Return the [x, y] coordinate for the center point of the cell that contains the specified text.  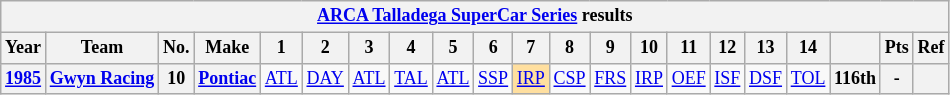
No. [176, 48]
4 [411, 48]
- [896, 78]
Gwyn Racing [102, 78]
1 [281, 48]
DSF [766, 78]
Team [102, 48]
14 [808, 48]
FRS [610, 78]
Ref [931, 48]
SSP [494, 78]
CSP [570, 78]
13 [766, 48]
5 [453, 48]
11 [688, 48]
8 [570, 48]
7 [530, 48]
ISF [728, 78]
ARCA Talladega SuperCar Series results [475, 16]
12 [728, 48]
3 [369, 48]
Pts [896, 48]
116th [856, 78]
TOL [808, 78]
TAL [411, 78]
6 [494, 48]
OEF [688, 78]
1985 [24, 78]
Year [24, 48]
DAY [325, 78]
Pontiac [228, 78]
9 [610, 48]
Make [228, 48]
2 [325, 48]
